From the cell containing the given text, extract its center point as [X, Y] coordinate. 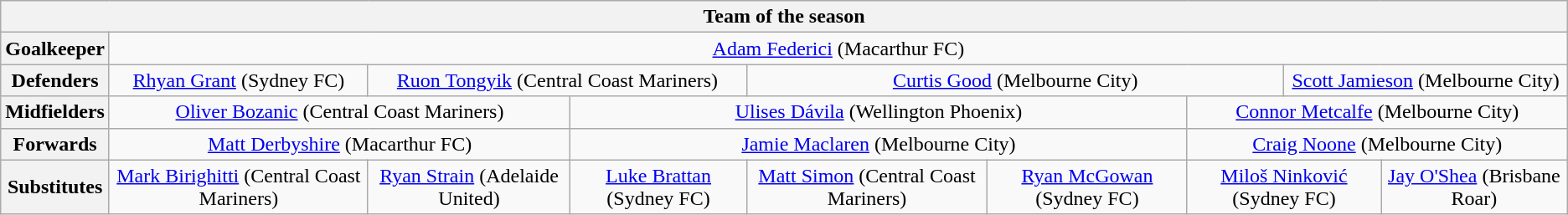
Jamie Maclaren (Melbourne City) [879, 144]
Team of the season [784, 17]
Oliver Bozanic (Central Coast Mariners) [339, 112]
Ryan Strain (Adelaide United) [469, 187]
Curtis Good (Melbourne City) [1015, 80]
Ryan McGowan (Sydney FC) [1087, 187]
Connor Metcalfe (Melbourne City) [1377, 112]
Matt Derbyshire (Macarthur FC) [339, 144]
Miloš Ninković (Sydney FC) [1283, 187]
Ruon Tongyik (Central Coast Mariners) [557, 80]
Craig Noone (Melbourne City) [1377, 144]
Defenders [55, 80]
Mark Birighitti (Central Coast Mariners) [238, 187]
Matt Simon (Central Coast Mariners) [866, 187]
Substitutes [55, 187]
Adam Federici (Macarthur FC) [838, 49]
Midfielders [55, 112]
Forwards [55, 144]
Ulises Dávila (Wellington Phoenix) [879, 112]
Goalkeeper [55, 49]
Luke Brattan (Sydney FC) [658, 187]
Jay O'Shea (Brisbane Roar) [1474, 187]
Scott Jamieson (Melbourne City) [1426, 80]
Rhyan Grant (Sydney FC) [238, 80]
